Provide the [x, y] coordinate of the cell's center where the given text is located.  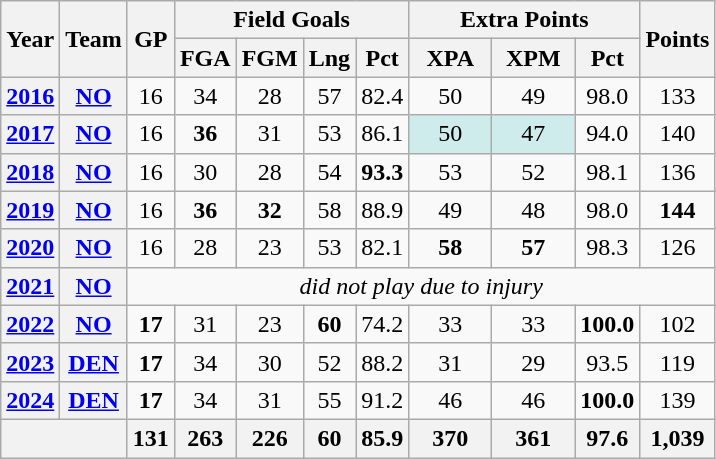
93.5 [608, 362]
98.1 [608, 172]
54 [329, 172]
263 [205, 438]
XPM [534, 58]
2024 [30, 400]
136 [678, 172]
361 [534, 438]
370 [450, 438]
82.4 [382, 96]
126 [678, 248]
74.2 [382, 324]
139 [678, 400]
97.6 [608, 438]
93.3 [382, 172]
did not play due to injury [421, 286]
2021 [30, 286]
94.0 [608, 134]
FGM [270, 58]
131 [150, 438]
1,039 [678, 438]
Team [94, 39]
226 [270, 438]
GP [150, 39]
85.9 [382, 438]
XPA [450, 58]
144 [678, 210]
119 [678, 362]
55 [329, 400]
Points [678, 39]
2017 [30, 134]
FGA [205, 58]
48 [534, 210]
29 [534, 362]
88.2 [382, 362]
91.2 [382, 400]
88.9 [382, 210]
2023 [30, 362]
47 [534, 134]
2018 [30, 172]
2022 [30, 324]
2016 [30, 96]
Year [30, 39]
86.1 [382, 134]
102 [678, 324]
2020 [30, 248]
82.1 [382, 248]
32 [270, 210]
140 [678, 134]
Lng [329, 58]
98.3 [608, 248]
133 [678, 96]
Field Goals [291, 20]
Extra Points [524, 20]
2019 [30, 210]
